Scan for the cell matching the given text and deliver its [X, Y] coordinate at center. 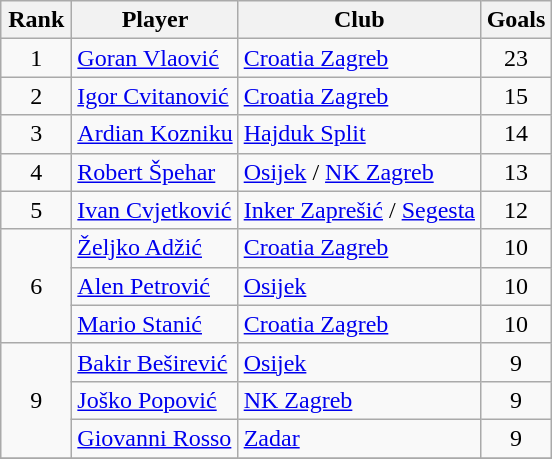
Ardian Kozniku [155, 134]
Inker Zaprešić / Segesta [359, 210]
Osijek / NK Zagreb [359, 172]
23 [516, 58]
14 [516, 134]
Joško Popović [155, 400]
Giovanni Rosso [155, 438]
Alen Petrović [155, 286]
Igor Cvitanović [155, 96]
Ivan Cvjetković [155, 210]
Željko Adžić [155, 248]
5 [36, 210]
13 [516, 172]
15 [516, 96]
Robert Špehar [155, 172]
12 [516, 210]
3 [36, 134]
Mario Stanić [155, 324]
Club [359, 20]
6 [36, 286]
2 [36, 96]
Goals [516, 20]
Zadar [359, 438]
Rank [36, 20]
Bakir Beširević [155, 362]
NK Zagreb [359, 400]
4 [36, 172]
Goran Vlaović [155, 58]
Player [155, 20]
Hajduk Split [359, 134]
1 [36, 58]
